Capture the cell that displays the provided text and extract its (X, Y) central coordinate. 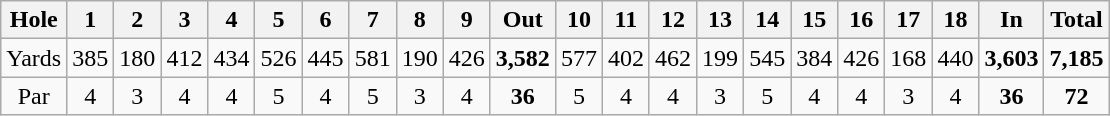
402 (626, 58)
168 (908, 58)
18 (956, 20)
Out (522, 20)
445 (326, 58)
581 (372, 58)
72 (1076, 96)
190 (420, 58)
Par (34, 96)
Hole (34, 20)
14 (768, 20)
577 (578, 58)
462 (672, 58)
412 (184, 58)
10 (578, 20)
7 (372, 20)
Total (1076, 20)
199 (720, 58)
In (1012, 20)
7,185 (1076, 58)
180 (138, 58)
434 (232, 58)
Yards (34, 58)
1 (90, 20)
15 (814, 20)
12 (672, 20)
545 (768, 58)
6 (326, 20)
2 (138, 20)
16 (862, 20)
3,603 (1012, 58)
13 (720, 20)
526 (278, 58)
384 (814, 58)
440 (956, 58)
385 (90, 58)
3,582 (522, 58)
17 (908, 20)
9 (466, 20)
8 (420, 20)
11 (626, 20)
